Output the [X, Y] coordinate of the center of the cell containing the given text.  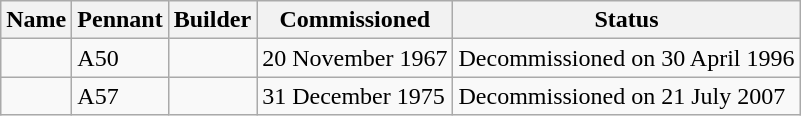
Decommissioned on 30 April 1996 [626, 58]
Decommissioned on 21 July 2007 [626, 96]
Pennant [120, 20]
31 December 1975 [355, 96]
Commissioned [355, 20]
A50 [120, 58]
Status [626, 20]
20 November 1967 [355, 58]
A57 [120, 96]
Builder [212, 20]
Name [36, 20]
